Return the [x, y] coordinate for the center point of the cell that contains the specified text.  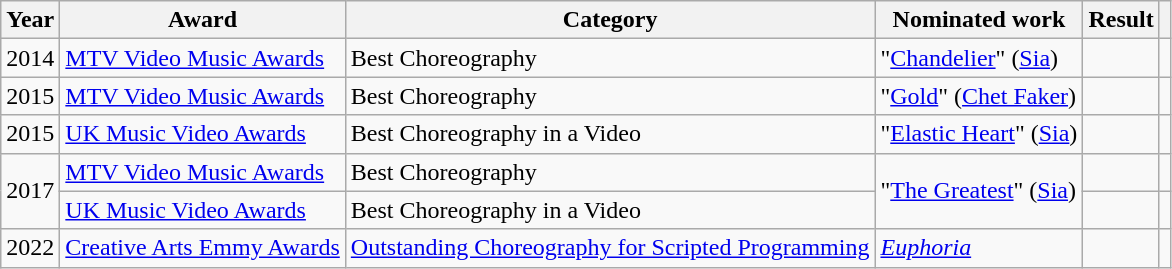
Euphoria [979, 248]
"Chandelier" (Sia) [979, 58]
Outstanding Choreography for Scripted Programming [610, 248]
Result [1121, 20]
"Gold" (Chet Faker) [979, 96]
Category [610, 20]
"The Greatest" (Sia) [979, 191]
2022 [30, 248]
Nominated work [979, 20]
2017 [30, 191]
"Elastic Heart" (Sia) [979, 134]
Award [202, 20]
2014 [30, 58]
Creative Arts Emmy Awards [202, 248]
Year [30, 20]
